Output the [x, y] coordinate of the center of the cell containing the given text.  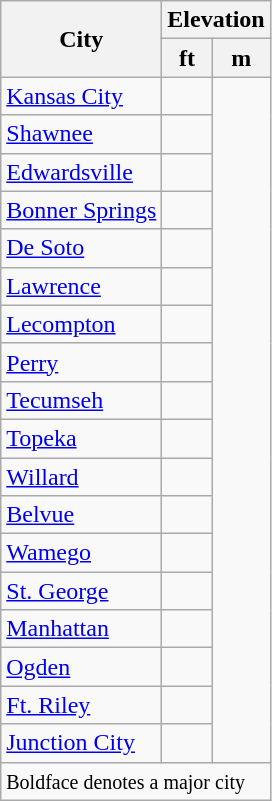
De Soto [82, 248]
Lawrence [82, 286]
Belvue [82, 515]
Shawnee [82, 134]
Edwardsville [82, 172]
Manhattan [82, 629]
St. George [82, 591]
City [82, 39]
Elevation [216, 20]
Willard [82, 477]
Bonner Springs [82, 210]
Wamego [82, 553]
Topeka [82, 438]
Tecumseh [82, 400]
Ft. Riley [82, 705]
m [241, 58]
Lecompton [82, 324]
Junction City [82, 743]
Perry [82, 362]
Ogden [82, 667]
Boldface denotes a major city [136, 781]
ft [187, 58]
Kansas City [82, 96]
